For the text-containing cell, return its midpoint in (X, Y) coordinate format. 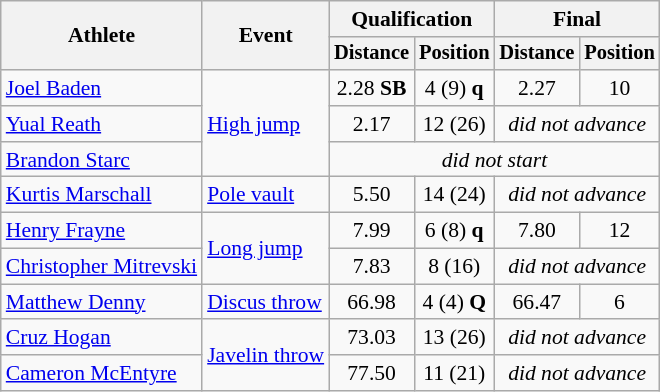
Athlete (102, 36)
73.03 (372, 338)
Final (576, 19)
Qualification (412, 19)
Joel Baden (102, 88)
66.98 (372, 302)
Event (266, 36)
High jump (266, 124)
4 (9) q (454, 88)
Henry Frayne (102, 231)
2.27 (536, 88)
77.50 (372, 373)
8 (16) (454, 267)
7.80 (536, 231)
66.47 (536, 302)
2.17 (372, 124)
7.99 (372, 231)
Cruz Hogan (102, 338)
4 (4) Q (454, 302)
10 (619, 88)
Yual Reath (102, 124)
Javelin throw (266, 356)
Long jump (266, 248)
7.83 (372, 267)
12 (26) (454, 124)
6 (619, 302)
6 (8) q (454, 231)
12 (619, 231)
11 (21) (454, 373)
Kurtis Marschall (102, 195)
Matthew Denny (102, 302)
Christopher Mitrevski (102, 267)
13 (26) (454, 338)
2.28 SB (372, 88)
5.50 (372, 195)
Brandon Starc (102, 160)
Pole vault (266, 195)
Cameron McEntyre (102, 373)
did not start (494, 160)
14 (24) (454, 195)
Discus throw (266, 302)
